Determine the (X, Y) coordinate at the center of the cell enclosing the given text.  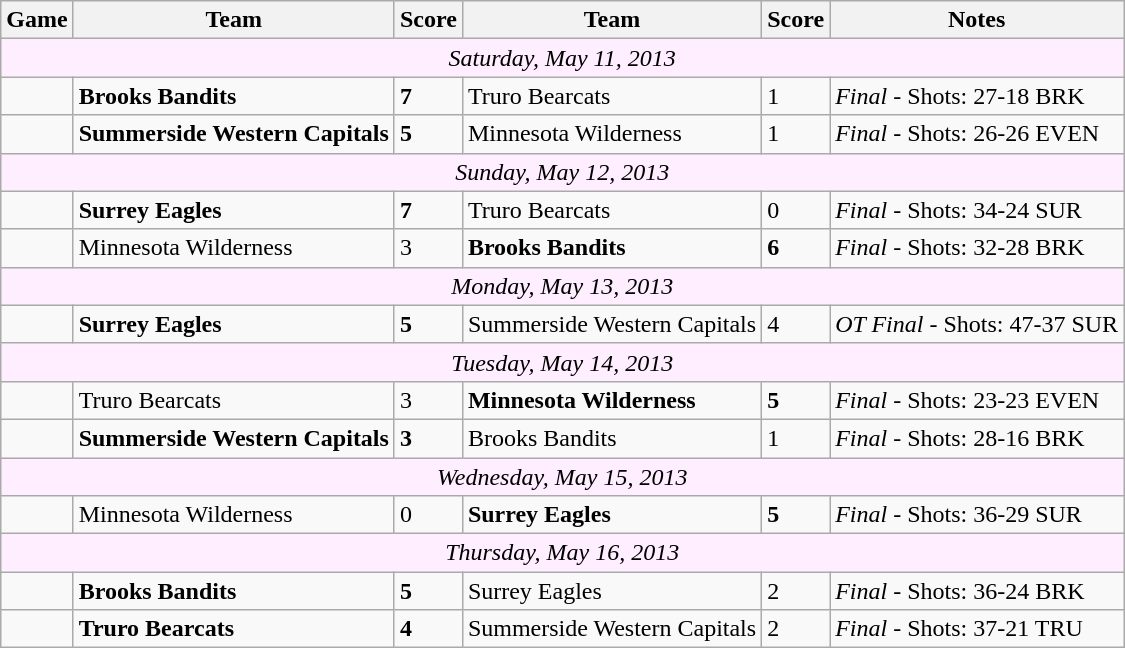
Thursday, May 16, 2013 (562, 553)
Final - Shots: 27-18 BRK (977, 96)
Game (37, 20)
Saturday, May 11, 2013 (562, 58)
6 (796, 248)
Monday, May 13, 2013 (562, 286)
Final - Shots: 34-24 SUR (977, 210)
Final - Shots: 23-23 EVEN (977, 400)
Notes (977, 20)
Tuesday, May 14, 2013 (562, 362)
Final - Shots: 36-24 BRK (977, 591)
Wednesday, May 15, 2013 (562, 477)
Final - Shots: 32-28 BRK (977, 248)
Final - Shots: 36-29 SUR (977, 515)
OT Final - Shots: 47-37 SUR (977, 324)
Final - Shots: 28-16 BRK (977, 438)
Final - Shots: 26-26 EVEN (977, 134)
Final - Shots: 37-21 TRU (977, 629)
Sunday, May 12, 2013 (562, 172)
